Determine the [x, y] coordinate at the center of the cell enclosing the given text.  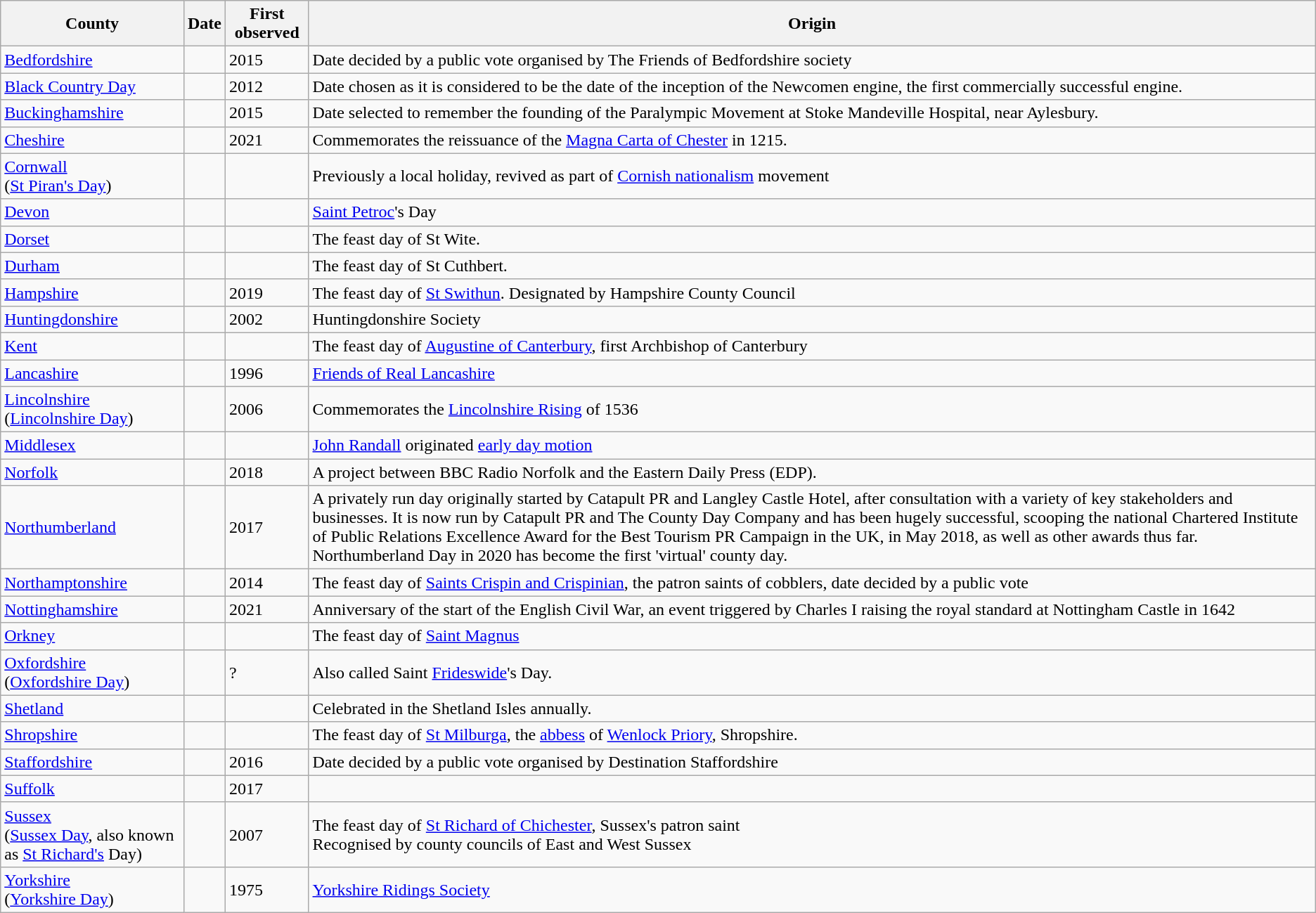
1996 [267, 373]
The feast day of Saints Crispin and Crispinian, the patron saints of cobblers, date decided by a public vote [812, 583]
2019 [267, 292]
Yorkshire Ridings Society [812, 890]
Northumberland [93, 527]
Buckinghamshire [93, 113]
Cheshire [93, 140]
? [267, 672]
2007 [267, 834]
County [93, 24]
2014 [267, 583]
The feast day of St Swithun. Designated by Hampshire County Council [812, 292]
Cornwall (St Piran's Day) [93, 176]
Devon [93, 212]
2002 [267, 319]
Northamptonshire [93, 583]
The feast day of St Milburga, the abbess of Wenlock Priory, Shropshire. [812, 735]
A project between BBC Radio Norfolk and the Eastern Daily Press (EDP). [812, 472]
Date selected to remember the founding of the Paralympic Movement at Stoke Mandeville Hospital, near Aylesbury. [812, 113]
2012 [267, 86]
The feast day of Augustine of Canterbury, first Archbishop of Canterbury [812, 346]
Yorkshire(Yorkshire Day) [93, 890]
The feast day of St Cuthbert. [812, 266]
2018 [267, 472]
Friends of Real Lancashire [812, 373]
Durham [93, 266]
Celebrated in the Shetland Isles annually. [812, 708]
Middlesex [93, 446]
Black Country Day [93, 86]
Commemorates the reissuance of the Magna Carta of Chester in 1215. [812, 140]
Also called Saint Frideswide's Day. [812, 672]
Hampshire [93, 292]
Suffolk [93, 789]
2016 [267, 762]
Orkney [93, 636]
Date decided by a public vote organised by Destination Staffordshire [812, 762]
Huntingdonshire Society [812, 319]
Date chosen as it is considered to be the date of the inception of the Newcomen engine, the first commercially successful engine. [812, 86]
Norfolk [93, 472]
Oxfordshire(Oxfordshire Day) [93, 672]
First observed [267, 24]
The feast day of Saint Magnus [812, 636]
Anniversary of the start of the English Civil War, an event triggered by Charles I raising the royal standard at Nottingham Castle in 1642 [812, 609]
Lincolnshire (Lincolnshire Day) [93, 409]
Huntingdonshire [93, 319]
Bedfordshire [93, 60]
The feast day of St Wite. [812, 239]
2006 [267, 409]
Sussex(Sussex Day, also known as St Richard's Day) [93, 834]
Shetland [93, 708]
Staffordshire [93, 762]
1975 [267, 890]
Previously a local holiday, revived as part of Cornish nationalism movement [812, 176]
Origin [812, 24]
Kent [93, 346]
Nottinghamshire [93, 609]
Dorset [93, 239]
Date decided by a public vote organised by The Friends of Bedfordshire society [812, 60]
Shropshire [93, 735]
Commemorates the Lincolnshire Rising of 1536 [812, 409]
John Randall originated early day motion [812, 446]
Lancashire [93, 373]
The feast day of St Richard of Chichester, Sussex's patron saint Recognised by county councils of East and West Sussex [812, 834]
Date [204, 24]
Saint Petroc's Day [812, 212]
